Extract the [x, y] coordinate from the center of the cell holding the provided text.  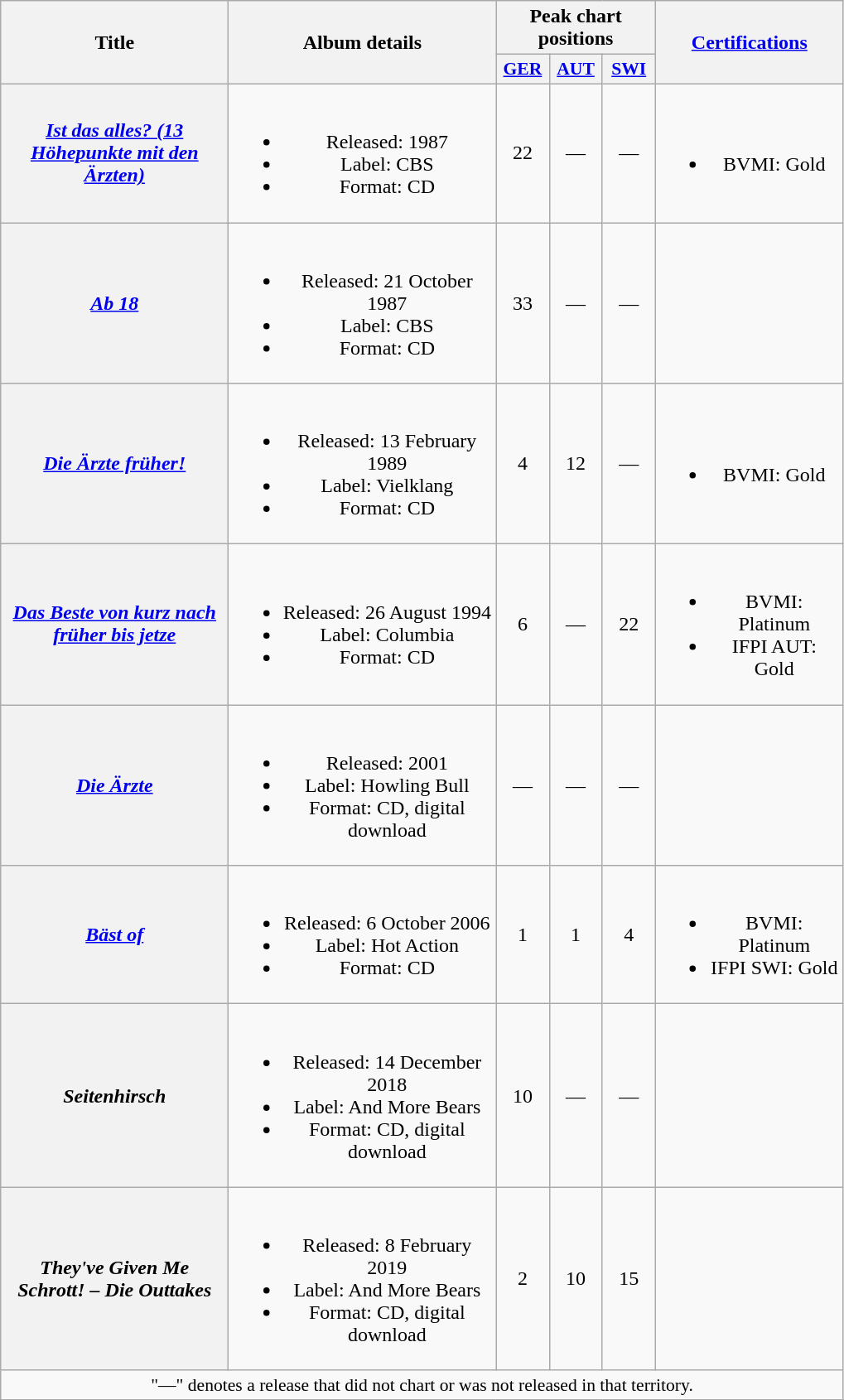
12 [576, 464]
Certifications [749, 43]
AUT [576, 70]
15 [629, 1279]
"—" denotes a release that did not chart or was not released in that territory. [422, 1385]
Das Beste von kurz nach früher bis jetze [114, 625]
Ist das alles? (13 Höhepunkte mit den Ärzten) [114, 152]
2 [523, 1279]
Released: 14 December 2018Label: And More BearsFormat: CD, digital download [363, 1095]
33 [523, 302]
Peak chart positions [576, 28]
Released: 6 October 2006Label: Hot ActionFormat: CD [363, 934]
SWI [629, 70]
Die Ärzte früher! [114, 464]
Released: 8 February 2019Label: And More BearsFormat: CD, digital download [363, 1279]
Bäst of [114, 934]
BVMI: PlatinumIFPI AUT: Gold [749, 625]
Released: 13 February 1989Label: VielklangFormat: CD [363, 464]
6 [523, 625]
They've Given Me Schrott! – Die Outtakes [114, 1279]
Ab 18 [114, 302]
Die Ärzte [114, 785]
Seitenhirsch [114, 1095]
Released: 1987Label: CBSFormat: CD [363, 152]
GER [523, 70]
Title [114, 43]
Released: 2001Label: Howling BullFormat: CD, digital download [363, 785]
Released: 26 August 1994Label: ColumbiaFormat: CD [363, 625]
Released: 21 October 1987Label: CBSFormat: CD [363, 302]
Album details [363, 43]
BVMI: PlatinumIFPI SWI: Gold [749, 934]
